Pinpoint the cell where the given text exists, returning its [x, y] midpoint coordinate. 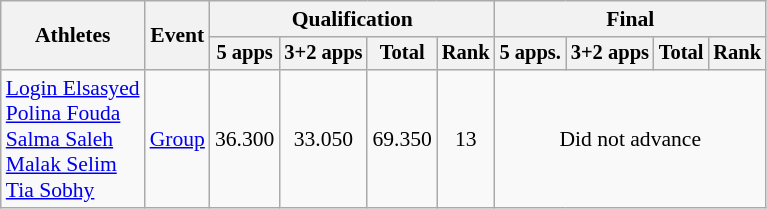
5 apps [244, 54]
33.050 [323, 139]
Qualification [352, 19]
Final [630, 19]
36.300 [244, 139]
Login ElsasyedPolina FoudaSalma SalehMalak SelimTia Sobhy [73, 139]
Athletes [73, 36]
13 [466, 139]
Did not advance [630, 139]
Group [178, 139]
Event [178, 36]
69.350 [402, 139]
5 apps. [530, 54]
